Extract the (x, y) coordinate from the center of the cell holding the provided text.  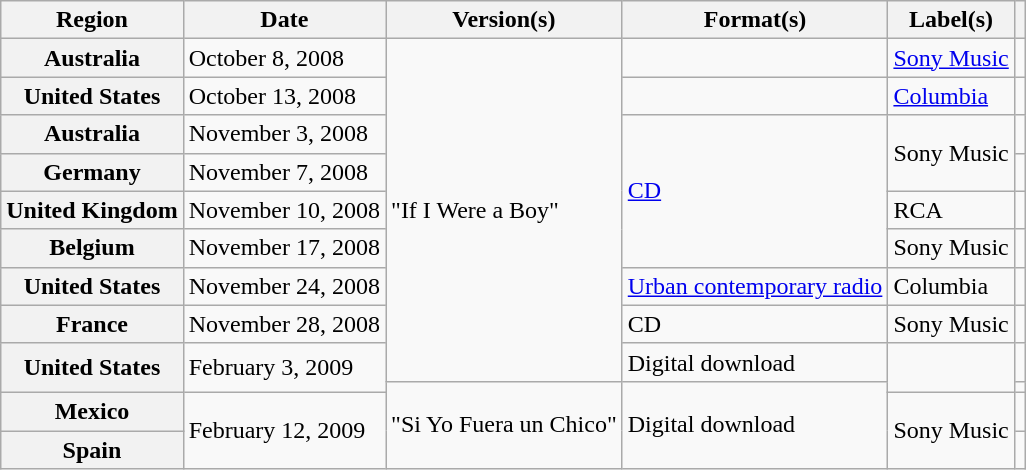
RCA (951, 210)
Belgium (92, 248)
November 17, 2008 (284, 248)
"Si Yo Fuera un Chico" (504, 424)
November 24, 2008 (284, 286)
October 13, 2008 (284, 96)
February 3, 2009 (284, 368)
"If I Were a Boy" (504, 210)
Region (92, 20)
Mexico (92, 411)
November 10, 2008 (284, 210)
November 28, 2008 (284, 324)
Label(s) (951, 20)
Format(s) (755, 20)
United Kingdom (92, 210)
Spain (92, 449)
Germany (92, 172)
Version(s) (504, 20)
November 7, 2008 (284, 172)
Date (284, 20)
France (92, 324)
February 12, 2009 (284, 430)
October 8, 2008 (284, 58)
November 3, 2008 (284, 134)
Urban contemporary radio (755, 286)
